Locate the cell with the specified text and output its [x, y] center coordinate. 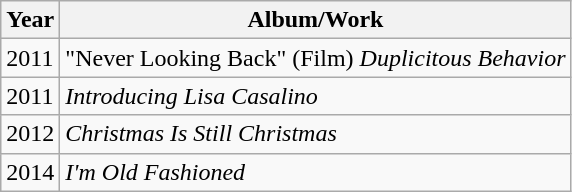
2012 [30, 134]
Album/Work [316, 20]
2014 [30, 172]
Christmas Is Still Christmas [316, 134]
Year [30, 20]
"Never Looking Back" (Film) Duplicitous Behavior [316, 58]
Introducing Lisa Casalino [316, 96]
I'm Old Fashioned [316, 172]
